Determine the (X, Y) coordinate at the center of the cell enclosing the given text.  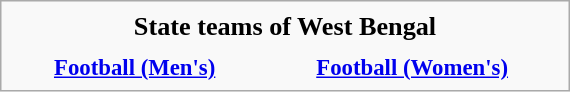
Football (Women's) (412, 68)
Football (Men's) (134, 68)
State teams of West Bengal (285, 26)
